Locate the cell with the specified text and output its [x, y] center coordinate. 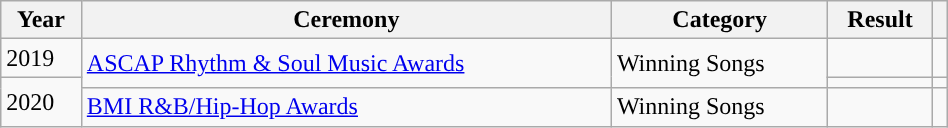
Year [42, 20]
2020 [42, 102]
2019 [42, 58]
BMI R&B/Hip-Hop Awards [346, 107]
Result [880, 20]
Category [720, 20]
Ceremony [346, 20]
ASCAP Rhythm & Soul Music Awards [346, 64]
